Search for the cell housing the specified text and yield its [X, Y] center coordinate. 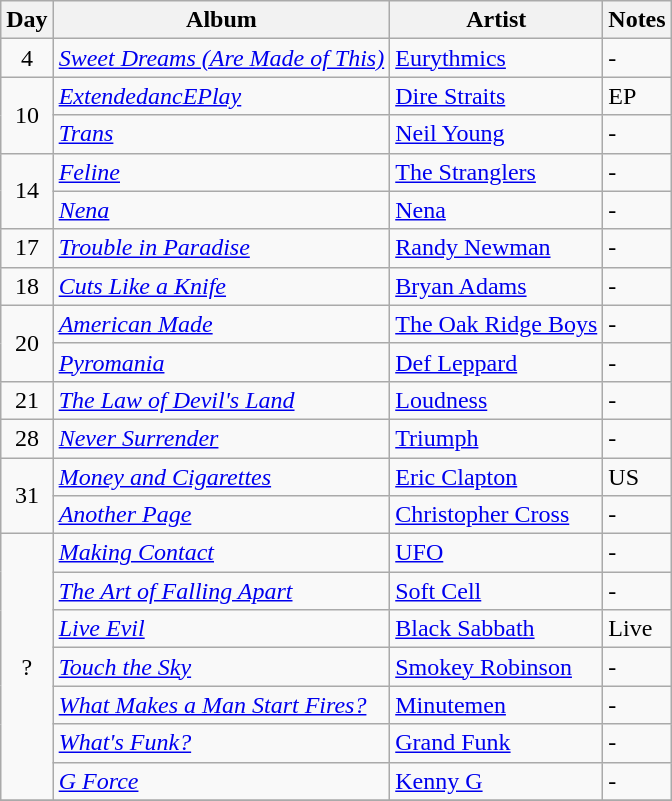
Trans [222, 134]
What Makes a Man Start Fires? [222, 705]
4 [27, 58]
Making Contact [222, 553]
UFO [496, 553]
Kenny G [496, 781]
Sweet Dreams (Are Made of This) [222, 58]
Loudness [496, 400]
Black Sabbath [496, 629]
Christopher Cross [496, 515]
Trouble in Paradise [222, 248]
Pyromania [222, 362]
28 [27, 438]
Triumph [496, 438]
American Made [222, 324]
EP [637, 96]
Neil Young [496, 134]
Artist [496, 20]
Feline [222, 172]
Minutemen [496, 705]
Smokey Robinson [496, 667]
? [27, 667]
18 [27, 286]
The Stranglers [496, 172]
G Force [222, 781]
The Art of Falling Apart [222, 591]
17 [27, 248]
20 [27, 343]
The Oak Ridge Boys [496, 324]
Cuts Like a Knife [222, 286]
31 [27, 496]
Live [637, 629]
ExtendedancEPlay [222, 96]
Grand Funk [496, 743]
Album [222, 20]
Eurythmics [496, 58]
Eric Clapton [496, 477]
Randy Newman [496, 248]
US [637, 477]
Dire Straits [496, 96]
21 [27, 400]
Another Page [222, 515]
Def Leppard [496, 362]
10 [27, 115]
Money and Cigarettes [222, 477]
What's Funk? [222, 743]
14 [27, 191]
Day [27, 20]
Live Evil [222, 629]
Soft Cell [496, 591]
Notes [637, 20]
Never Surrender [222, 438]
Touch the Sky [222, 667]
The Law of Devil's Land [222, 400]
Bryan Adams [496, 286]
